Detect which cell encompasses the target text, then output its [x, y] center coordinate. 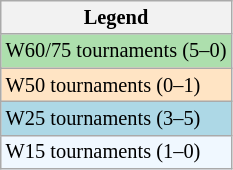
W50 tournaments (0–1) [116, 85]
Legend [116, 17]
W15 tournaments (1–0) [116, 152]
W60/75 tournaments (5–0) [116, 51]
W25 tournaments (3–5) [116, 118]
